Determine the [X, Y] coordinate at the center of the cell enclosing the given text.  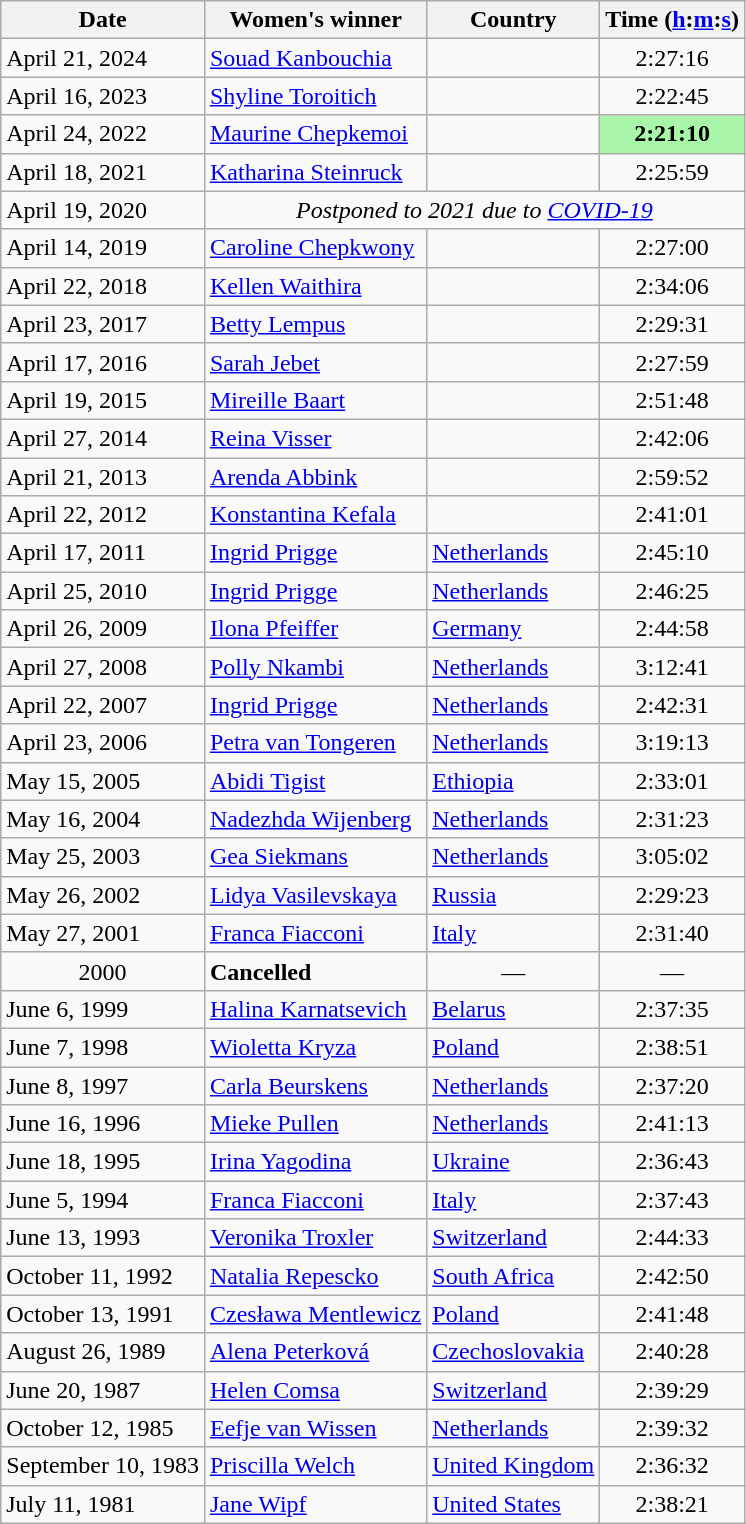
Belarus [514, 1009]
Alena Peterková [315, 1352]
Ilona Pfeiffer [315, 629]
2:51:48 [672, 400]
June 5, 1994 [103, 1200]
Kellen Waithira [315, 286]
Gea Siekmans [315, 857]
2:44:58 [672, 629]
2:27:16 [672, 58]
Petra van Tongeren [315, 743]
2:29:23 [672, 895]
Cancelled [315, 971]
Mieke Pullen [315, 1124]
2:44:33 [672, 1238]
June 6, 1999 [103, 1009]
April 22, 2012 [103, 515]
July 11, 1981 [103, 1504]
2:42:50 [672, 1276]
Souad Kanbouchia [315, 58]
Mireille Baart [315, 400]
3:19:13 [672, 743]
Lidya Vasilevskaya [315, 895]
June 16, 1996 [103, 1124]
April 22, 2007 [103, 705]
Caroline Chepkwony [315, 248]
2:42:31 [672, 705]
August 26, 1989 [103, 1352]
June 8, 1997 [103, 1085]
2:39:32 [672, 1428]
September 10, 1983 [103, 1466]
Konstantina Kefala [315, 515]
October 12, 1985 [103, 1428]
2:38:21 [672, 1504]
2:36:32 [672, 1466]
2:40:28 [672, 1352]
Eefje van Wissen [315, 1428]
April 21, 2024 [103, 58]
2:34:06 [672, 286]
April 21, 2013 [103, 477]
June 20, 1987 [103, 1390]
May 16, 2004 [103, 819]
United Kingdom [514, 1466]
2:22:45 [672, 96]
April 19, 2020 [103, 210]
2:27:59 [672, 362]
April 23, 2017 [103, 324]
April 23, 2006 [103, 743]
Irina Yagodina [315, 1162]
2:31:40 [672, 933]
April 27, 2008 [103, 667]
May 15, 2005 [103, 781]
May 25, 2003 [103, 857]
April 17, 2011 [103, 553]
Jane Wipf [315, 1504]
Shyline Toroitich [315, 96]
October 11, 1992 [103, 1276]
Time (h:m:s) [672, 20]
May 27, 2001 [103, 933]
2:37:20 [672, 1085]
Sarah Jebet [315, 362]
October 13, 1991 [103, 1314]
2:41:01 [672, 515]
2:59:52 [672, 477]
Natalia Repescko [315, 1276]
May 26, 2002 [103, 895]
3:05:02 [672, 857]
Russia [514, 895]
April 25, 2010 [103, 591]
2:39:29 [672, 1390]
United States [514, 1504]
Reina Visser [315, 438]
Halina Karnatsevich [315, 1009]
April 22, 2018 [103, 286]
2000 [103, 971]
Postponed to 2021 due to COVID-19 [474, 210]
3:12:41 [672, 667]
2:46:25 [672, 591]
April 27, 2014 [103, 438]
June 18, 1995 [103, 1162]
2:33:01 [672, 781]
April 19, 2015 [103, 400]
Maurine Chepkemoi [315, 134]
2:41:13 [672, 1124]
Carla Beurskens [315, 1085]
2:45:10 [672, 553]
South Africa [514, 1276]
Date [103, 20]
April 14, 2019 [103, 248]
2:36:43 [672, 1162]
Germany [514, 629]
2:25:59 [672, 172]
2:29:31 [672, 324]
Ukraine [514, 1162]
2:21:10 [672, 134]
2:27:00 [672, 248]
April 24, 2022 [103, 134]
April 18, 2021 [103, 172]
Abidi Tigist [315, 781]
April 16, 2023 [103, 96]
2:38:51 [672, 1047]
Arenda Abbink [315, 477]
Women's winner [315, 20]
April 17, 2016 [103, 362]
June 13, 1993 [103, 1238]
Czechoslovakia [514, 1352]
Country [514, 20]
Betty Lempus [315, 324]
Ethiopia [514, 781]
June 7, 1998 [103, 1047]
Helen Comsa [315, 1390]
Priscilla Welch [315, 1466]
2:41:48 [672, 1314]
2:42:06 [672, 438]
April 26, 2009 [103, 629]
2:37:35 [672, 1009]
Katharina Steinruck [315, 172]
Veronika Troxler [315, 1238]
Czesława Mentlewicz [315, 1314]
2:37:43 [672, 1200]
2:31:23 [672, 819]
Nadezhda Wijenberg [315, 819]
Polly Nkambi [315, 667]
Wioletta Kryza [315, 1047]
